Locate the cell with the specified text and output its [X, Y] center coordinate. 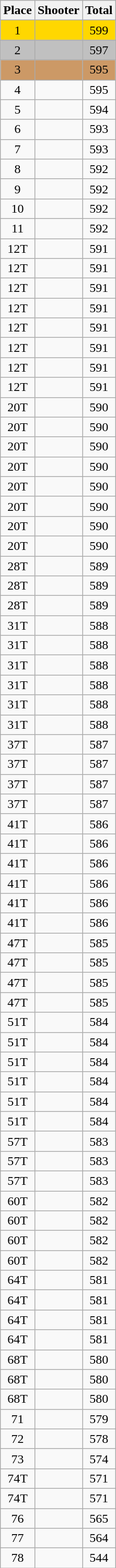
Place [18, 10]
8 [18, 169]
544 [99, 1558]
4 [18, 90]
565 [99, 1518]
11 [18, 228]
599 [99, 30]
78 [18, 1558]
564 [99, 1538]
Total [99, 10]
574 [99, 1459]
7 [18, 149]
3 [18, 70]
1 [18, 30]
71 [18, 1419]
73 [18, 1459]
10 [18, 209]
9 [18, 189]
579 [99, 1419]
76 [18, 1518]
77 [18, 1538]
594 [99, 109]
72 [18, 1439]
5 [18, 109]
2 [18, 50]
597 [99, 50]
6 [18, 129]
578 [99, 1439]
Shooter [59, 10]
